Return [x, y] of the center of cell containing provided text 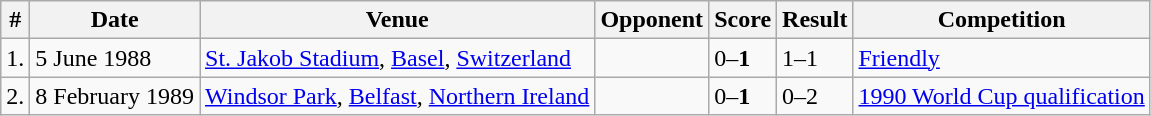
5 June 1988 [115, 58]
8 February 1989 [115, 96]
2. [16, 96]
# [16, 20]
Score [743, 20]
Venue [398, 20]
Competition [1002, 20]
Windsor Park, Belfast, Northern Ireland [398, 96]
Result [815, 20]
1–1 [815, 58]
1990 World Cup qualification [1002, 96]
St. Jakob Stadium, Basel, Switzerland [398, 58]
Friendly [1002, 58]
Date [115, 20]
Opponent [652, 20]
0–2 [815, 96]
1. [16, 58]
